Find where the given text appears and provide that cell's center as (X, Y) coordinate. 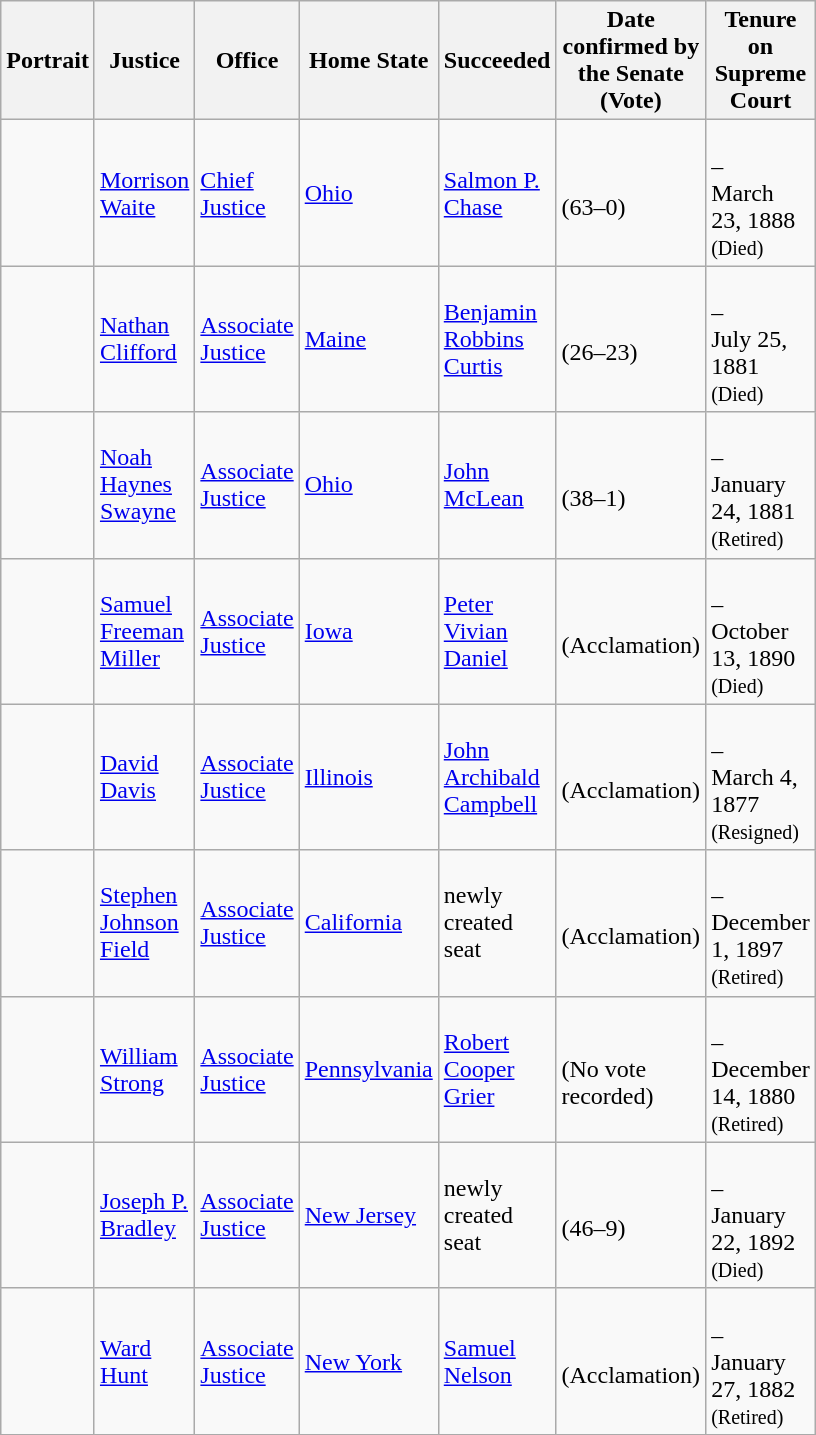
John Archibald Campbell (497, 777)
Samuel Freeman Miller (144, 631)
Date confirmed by the Senate(Vote) (631, 60)
Tenure on Supreme Court (761, 60)
Robert Cooper Grier (497, 1069)
(38–1) (631, 485)
Pennsylvania (368, 1069)
Portrait (48, 60)
–July 25, 1881(Died) (761, 339)
Chief Justice (247, 193)
(63–0) (631, 193)
–March 4, 1877(Resigned) (761, 777)
Morrison Waite (144, 193)
California (368, 923)
Succeeded (497, 60)
Salmon P. Chase (497, 193)
–December 14, 1880(Retired) (761, 1069)
Nathan Clifford (144, 339)
Ward Hunt (144, 1361)
David Davis (144, 777)
(No vote recorded) (631, 1069)
John McLean (497, 485)
–March 23, 1888(Died) (761, 193)
Samuel Nelson (497, 1361)
Joseph P. Bradley (144, 1215)
Maine (368, 339)
–December 1, 1897(Retired) (761, 923)
Home State (368, 60)
Stephen Johnson Field (144, 923)
Illinois (368, 777)
Noah Haynes Swayne (144, 485)
New York (368, 1361)
Iowa (368, 631)
Peter Vivian Daniel (497, 631)
–January 24, 1881(Retired) (761, 485)
Benjamin Robbins Curtis (497, 339)
Justice (144, 60)
William Strong (144, 1069)
(26–23) (631, 339)
–October 13, 1890(Died) (761, 631)
New Jersey (368, 1215)
(46–9) (631, 1215)
Office (247, 60)
–January 27, 1882(Retired) (761, 1361)
–January 22, 1892(Died) (761, 1215)
